Search for the cell housing the specified text and yield its [X, Y] center coordinate. 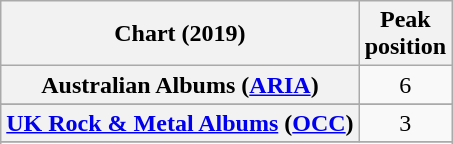
3 [405, 123]
Peakposition [405, 34]
UK Rock & Metal Albums (OCC) [180, 123]
Australian Albums (ARIA) [180, 85]
6 [405, 85]
Chart (2019) [180, 34]
